Return the (x, y) coordinate for the center point of the cell that contains the specified text.  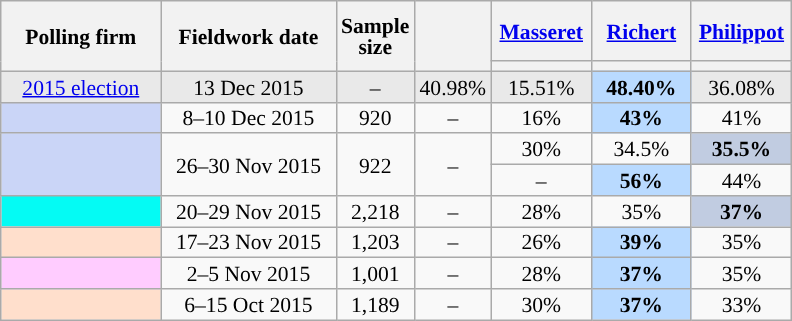
17–23 Nov 2015 (248, 242)
Samplesize (375, 36)
44% (741, 180)
41% (741, 118)
2015 election (81, 86)
920 (375, 118)
1,001 (375, 274)
13 Dec 2015 (248, 86)
1,189 (375, 304)
35.5% (741, 150)
Philippot (741, 31)
Richert (641, 31)
40.98% (452, 86)
48.40% (641, 86)
26–30 Nov 2015 (248, 165)
Masseret (541, 31)
39% (641, 242)
43% (641, 118)
34.5% (641, 150)
1,203 (375, 242)
15.51% (541, 86)
20–29 Nov 2015 (248, 212)
922 (375, 165)
2–5 Nov 2015 (248, 274)
2,218 (375, 212)
8–10 Dec 2015 (248, 118)
33% (741, 304)
16% (541, 118)
Polling firm (81, 36)
Fieldwork date (248, 36)
56% (641, 180)
6–15 Oct 2015 (248, 304)
26% (541, 242)
36.08% (741, 86)
